From the cell containing the given text, extract its center point as [X, Y] coordinate. 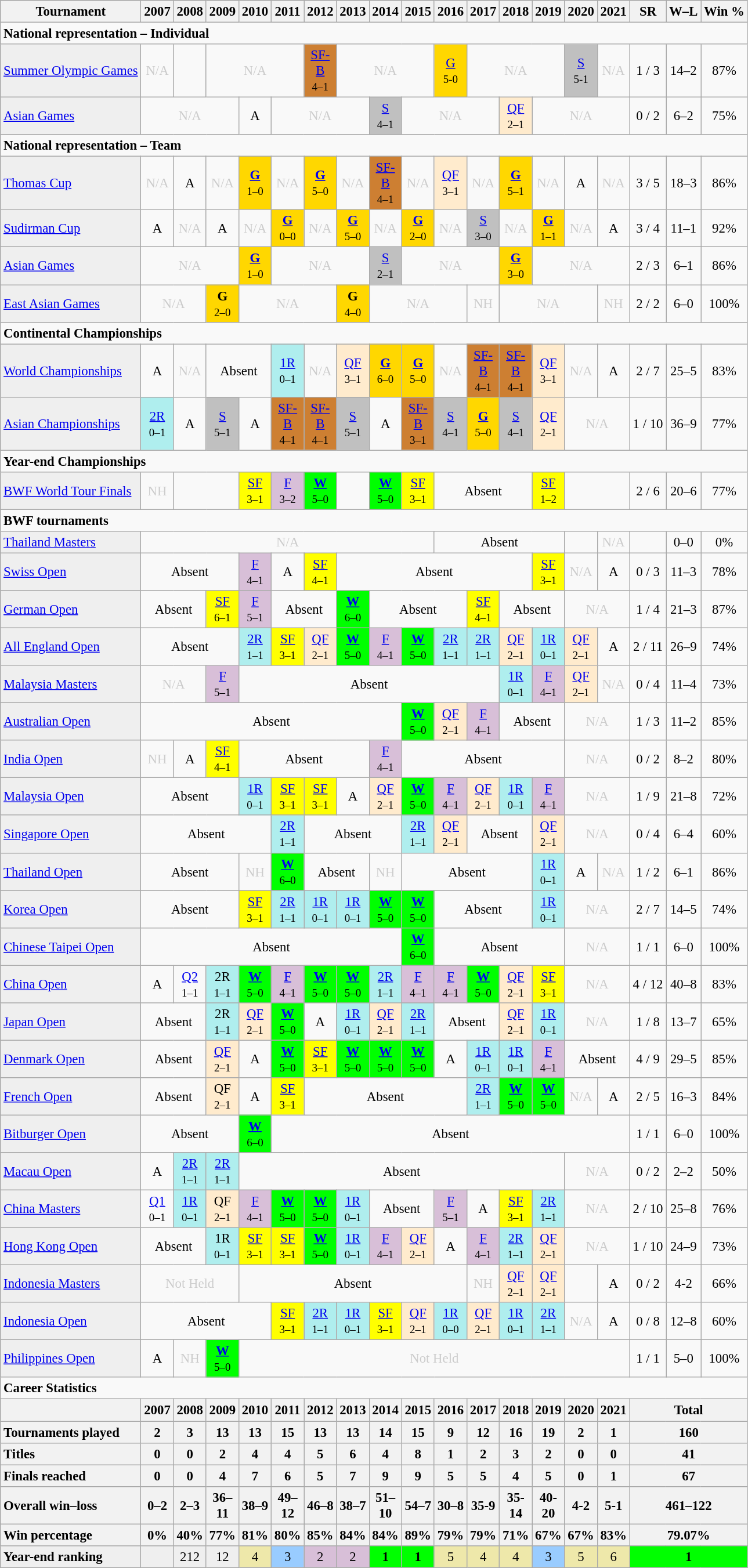
German Open [71, 609]
G5–1 [516, 183]
8–2 [684, 759]
8 [418, 1454]
Win % [724, 12]
2 / 11 [648, 647]
14–5 [684, 910]
Titles [71, 1454]
2–2 [684, 1172]
65% [724, 1022]
1 / 9 [648, 797]
0 / 8 [648, 1321]
50% [724, 1172]
Philippines Open [71, 1359]
21–8 [684, 797]
5–0 [684, 1359]
China Open [71, 984]
Year-end ranking [71, 1557]
Singapore Open [71, 834]
Denmark Open [71, 1059]
54–7 [418, 1505]
Tournament [71, 12]
40% [190, 1535]
24–9 [684, 1246]
G4–0 [353, 304]
F3–2 [288, 491]
SF1–2 [548, 491]
14 [385, 1432]
38–9 [255, 1505]
14–2 [684, 71]
All England Open [71, 647]
Thailand Masters [71, 542]
National representation – Individual [374, 34]
BWF tournaments [374, 520]
46–8 [320, 1505]
1 / 4 [648, 609]
G1–1 [548, 229]
11–4 [684, 685]
21–3 [684, 609]
SF-B3–1 [418, 423]
2 / 10 [648, 1209]
Thailand Open [71, 871]
BWF World Tour Finals [71, 491]
2 / 5 [648, 1096]
67 [688, 1476]
461–122 [688, 1505]
2R0–1 [157, 423]
40-20 [548, 1505]
6–2 [684, 116]
Macau Open [71, 1172]
26–9 [684, 647]
Chinese Taipei Open [71, 947]
1R0–0 [450, 1321]
3 / 4 [648, 229]
Year-end Championships [374, 461]
66% [724, 1284]
25–8 [684, 1209]
40–8 [684, 984]
G5-0 [450, 71]
72% [724, 797]
Thomas Cup [71, 183]
212 [190, 1557]
China Masters [71, 1209]
0–2 [157, 1505]
G6–0 [385, 371]
36–11 [222, 1505]
160 [688, 1432]
92% [724, 229]
Hong Kong Open [71, 1246]
India Open [71, 759]
W 5–0 [320, 491]
16 [516, 1432]
Indonesia Open [71, 1321]
G3–0 [516, 266]
Malaysia Open [71, 797]
11–3 [684, 572]
S5-1 [581, 71]
Swiss Open [71, 572]
East Asian Games [71, 304]
S3–0 [483, 229]
Sudirman Cup [71, 229]
78% [724, 572]
W–L [684, 12]
41 [688, 1454]
2 / 3 [648, 266]
Win percentage [71, 1535]
Q21–1 [190, 984]
Bitburger Open [71, 1134]
6–4 [684, 834]
Total [688, 1410]
20–6 [684, 491]
Summer Olympic Games [71, 71]
Indonesia Masters [71, 1284]
11–2 [684, 722]
SR [648, 12]
18–3 [684, 183]
25–5 [684, 371]
71% [516, 1535]
35-9 [483, 1505]
19 [548, 1432]
30–8 [450, 1505]
1 / 2 [648, 871]
0 / 3 [648, 572]
French Open [71, 1096]
89% [418, 1535]
81% [255, 1535]
36–9 [684, 423]
Continental Championships [374, 333]
Finals reached [71, 1476]
79.07% [688, 1535]
5-1 [613, 1505]
G0–0 [288, 229]
Australian Open [71, 722]
S2–1 [385, 266]
2 / 2 [648, 304]
Korea Open [71, 910]
11–1 [684, 229]
Malaysia Masters [71, 685]
13–7 [684, 1022]
4 / 9 [648, 1059]
World Championships [71, 371]
16–3 [684, 1096]
1 / 8 [648, 1022]
3 / 5 [648, 183]
75% [724, 116]
2 / 6 [648, 491]
12–8 [684, 1321]
29–5 [684, 1059]
2–3 [190, 1505]
49–12 [288, 1505]
Career Statistics [374, 1388]
35-14 [516, 1505]
Overall win–loss [71, 1505]
4 / 12 [648, 984]
51–10 [385, 1505]
76% [724, 1209]
Tournaments played [71, 1432]
National representation – Team [374, 146]
38–7 [353, 1505]
Asian Championships [71, 423]
Q10–1 [157, 1209]
SF6–1 [222, 609]
0–0 [684, 542]
Japan Open [71, 1022]
